For the text-containing cell, return its midpoint in [X, Y] coordinate format. 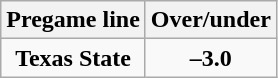
–3.0 [210, 58]
Pregame line [74, 20]
Texas State [74, 58]
Over/under [210, 20]
